For the text-containing cell, return its midpoint in [X, Y] coordinate format. 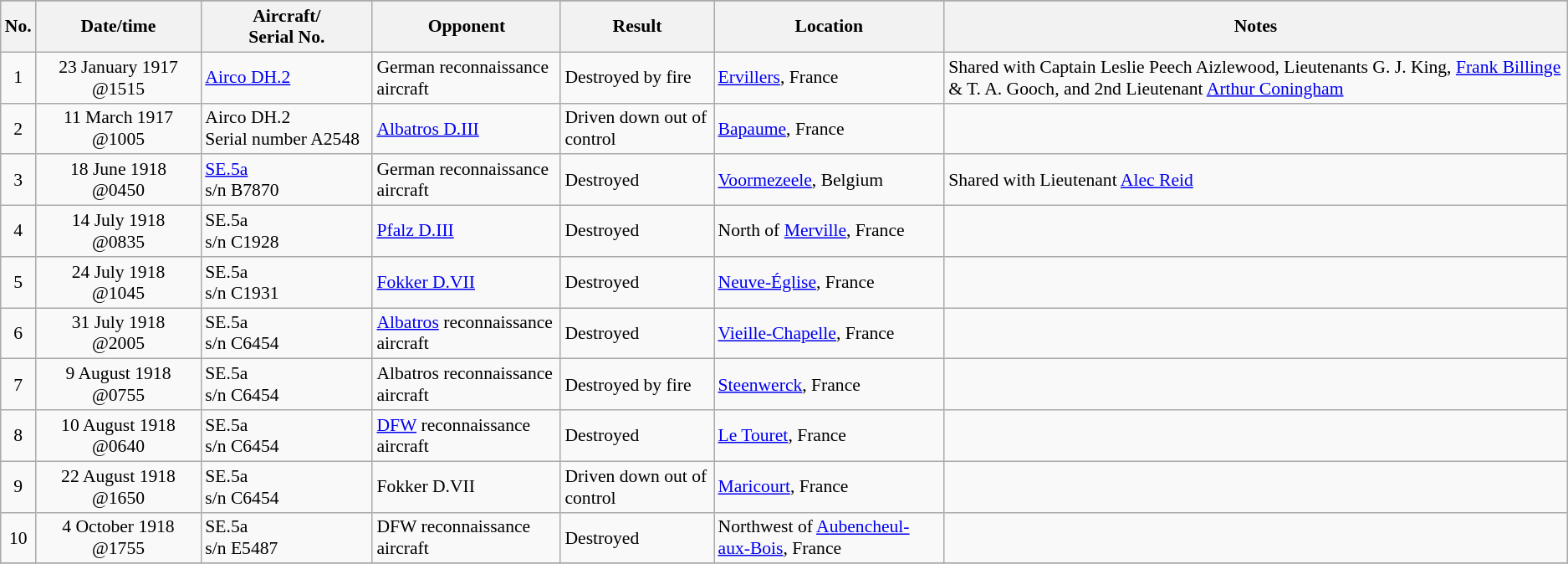
Vieille-Chapelle, France [830, 333]
SE.5as/n B7870 [286, 181]
31 July 1918@2005 [119, 333]
Shared with Lieutenant Alec Reid [1255, 181]
No. [18, 27]
Bapaume, France [830, 129]
18 June 1918@0450 [119, 181]
Steenwerck, France [830, 385]
4 October 1918@1755 [119, 537]
10 [18, 537]
8 [18, 435]
Neuve-Église, France [830, 283]
Le Touret, France [830, 435]
24 July 1918@1045 [119, 283]
5 [18, 283]
Aircraft/Serial No. [286, 27]
Shared with Captain Leslie Peech Aizlewood, Lieutenants G. J. King, Frank Billinge & T. A. Gooch, and 2nd Lieutenant Arthur Coningham [1255, 77]
Airco DH.2Serial number A2548 [286, 129]
Northwest of Aubencheul-aux-Bois, France [830, 537]
SE.5as/n C1931 [286, 283]
Location [830, 27]
Pfalz D.III [467, 231]
14 July 1918@0835 [119, 231]
Voormezeele, Belgium [830, 181]
10 August 1918@0640 [119, 435]
Opponent [467, 27]
Ervillers, France [830, 77]
6 [18, 333]
Date/time [119, 27]
North of Merville, France [830, 231]
22 August 1918@1650 [119, 487]
Result [637, 27]
1 [18, 77]
3 [18, 181]
Maricourt, France [830, 487]
Airco DH.2 [286, 77]
Notes [1255, 27]
9 [18, 487]
9 August 1918@0755 [119, 385]
23 January 1917@1515 [119, 77]
2 [18, 129]
SE.5as/n C1928 [286, 231]
7 [18, 385]
SE.5as/n E5487 [286, 537]
11 March 1917@1005 [119, 129]
Albatros D.III [467, 129]
4 [18, 231]
